Pinpoint the cell where the given text exists, returning its [x, y] midpoint coordinate. 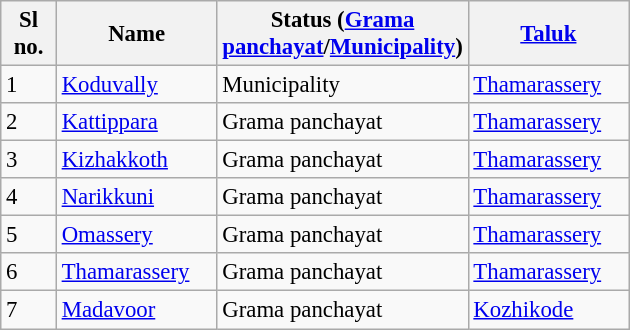
7 [29, 310]
Name [136, 34]
Taluk [548, 34]
Madavoor [136, 310]
Koduvally [136, 85]
1 [29, 85]
Narikkuni [136, 197]
2 [29, 122]
4 [29, 197]
5 [29, 235]
Kizhakkoth [136, 160]
Kozhikode [548, 310]
6 [29, 273]
Municipality [342, 85]
3 [29, 160]
Kattippara [136, 122]
Sl no. [29, 34]
Omassery [136, 235]
Status (Grama panchayat/Municipality) [342, 34]
